Identify which cell holds the provided text, then report its [x, y] central coordinate. 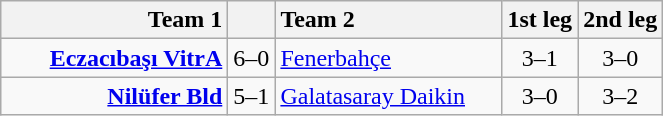
Eczacıbaşı VitrA [114, 58]
6–0 [252, 58]
2nd leg [620, 20]
Team 1 [114, 20]
Fenerbahçe [388, 58]
Galatasaray Daikin [388, 96]
3–2 [620, 96]
Nilüfer Bld [114, 96]
1st leg [540, 20]
5–1 [252, 96]
Team 2 [388, 20]
3–1 [540, 58]
